From the cell containing the given text, extract its center point as (X, Y) coordinate. 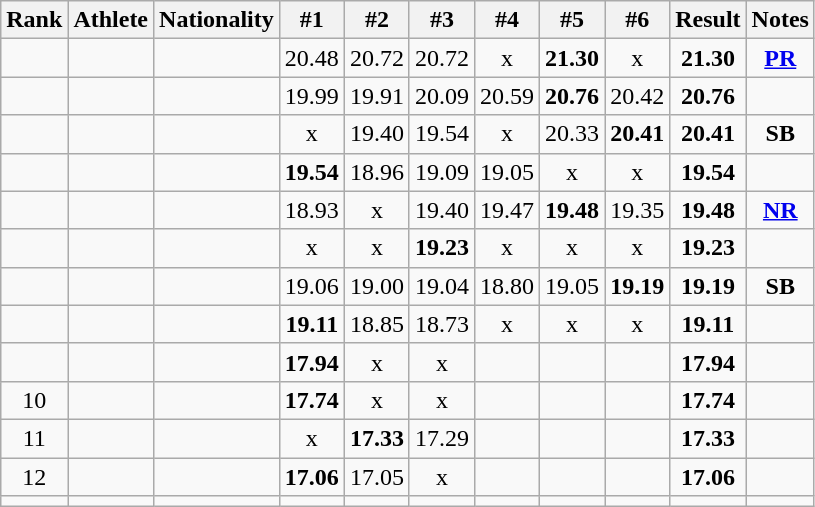
11 (34, 438)
19.35 (638, 210)
12 (34, 477)
Result (708, 20)
10 (34, 400)
Notes (780, 20)
20.09 (442, 96)
20.33 (572, 134)
18.96 (376, 172)
19.99 (312, 96)
20.48 (312, 58)
18.80 (506, 286)
#5 (572, 20)
Athlete (111, 20)
19.00 (376, 286)
PR (780, 58)
17.29 (442, 438)
19.91 (376, 96)
Rank (34, 20)
20.42 (638, 96)
#2 (376, 20)
18.73 (442, 324)
20.59 (506, 96)
17.05 (376, 477)
NR (780, 210)
19.06 (312, 286)
#3 (442, 20)
18.93 (312, 210)
#1 (312, 20)
#4 (506, 20)
19.04 (442, 286)
#6 (638, 20)
19.09 (442, 172)
Nationality (217, 20)
19.47 (506, 210)
18.85 (376, 324)
